For the text-containing cell, return its midpoint in [x, y] coordinate format. 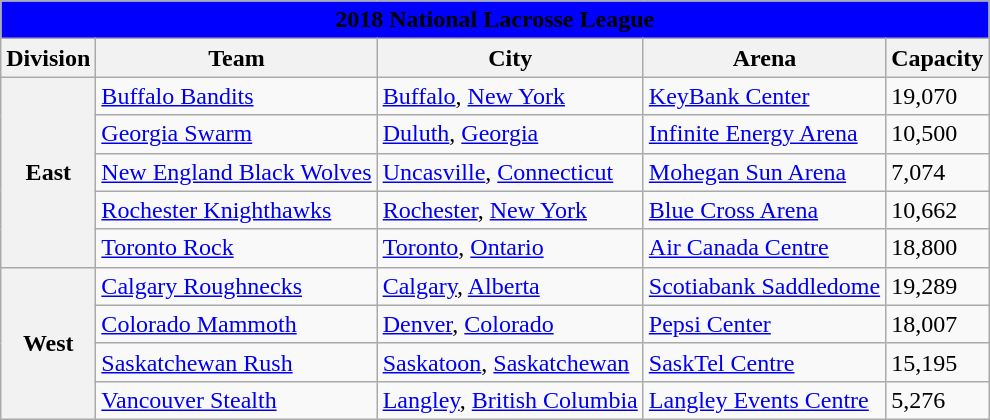
5,276 [938, 400]
Colorado Mammoth [236, 324]
Arena [764, 58]
19,289 [938, 286]
SaskTel Centre [764, 362]
East [48, 172]
Rochester, New York [510, 210]
Uncasville, Connecticut [510, 172]
Duluth, Georgia [510, 134]
18,800 [938, 248]
City [510, 58]
Vancouver Stealth [236, 400]
Saskatoon, Saskatchewan [510, 362]
Calgary, Alberta [510, 286]
Pepsi Center [764, 324]
Toronto Rock [236, 248]
7,074 [938, 172]
Mohegan Sun Arena [764, 172]
West [48, 343]
Rochester Knighthawks [236, 210]
New England Black Wolves [236, 172]
2018 National Lacrosse League [495, 20]
Infinite Energy Arena [764, 134]
15,195 [938, 362]
Saskatchewan Rush [236, 362]
Scotiabank Saddledome [764, 286]
Air Canada Centre [764, 248]
Division [48, 58]
10,662 [938, 210]
Buffalo Bandits [236, 96]
10,500 [938, 134]
Georgia Swarm [236, 134]
18,007 [938, 324]
19,070 [938, 96]
Denver, Colorado [510, 324]
Buffalo, New York [510, 96]
Calgary Roughnecks [236, 286]
Blue Cross Arena [764, 210]
Team [236, 58]
Langley, British Columbia [510, 400]
Capacity [938, 58]
Toronto, Ontario [510, 248]
KeyBank Center [764, 96]
Langley Events Centre [764, 400]
